Extract the [X, Y] coordinate from the center of the cell holding the provided text.  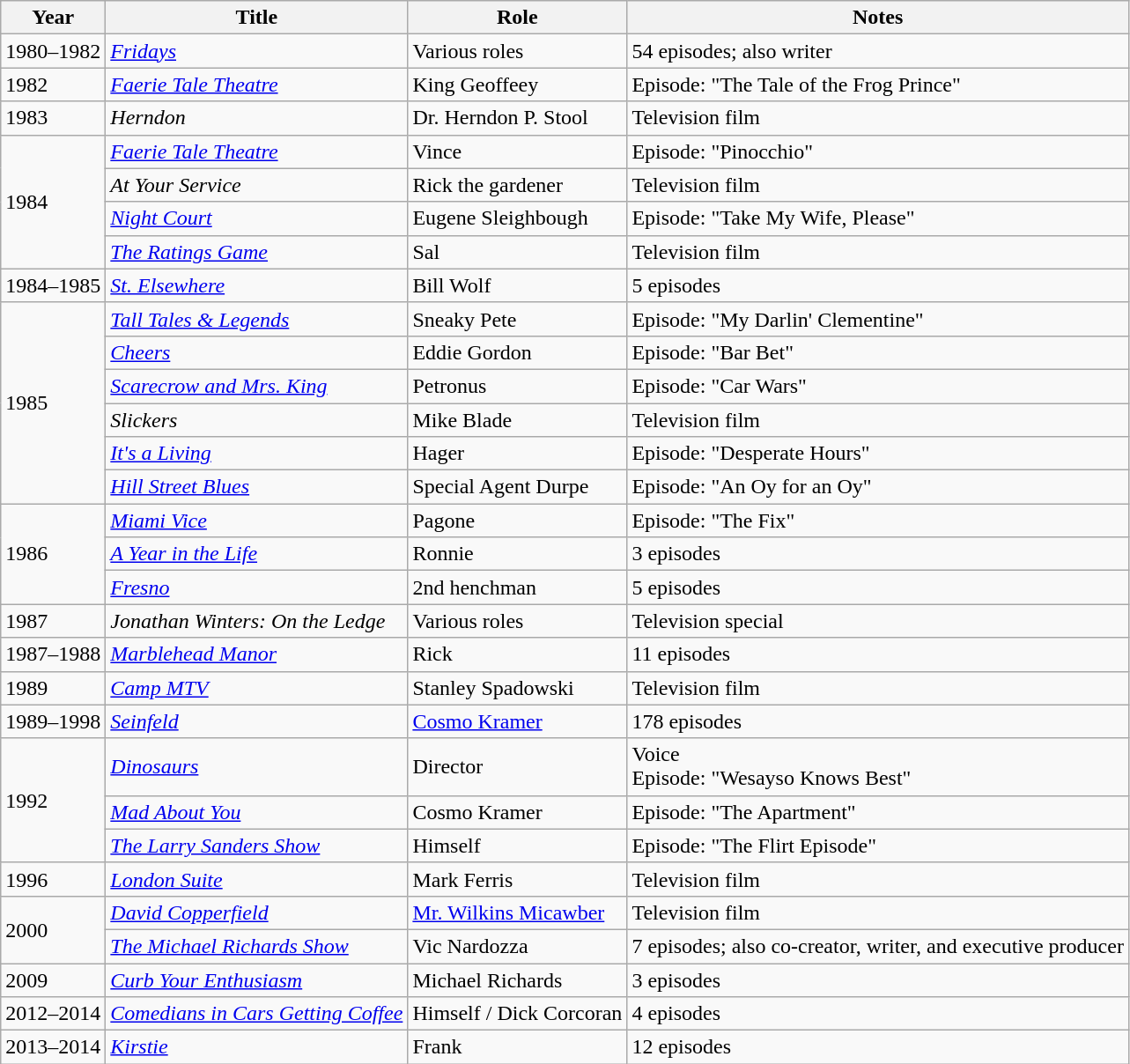
2000 [53, 929]
1980–1982 [53, 51]
1984–1985 [53, 285]
Marblehead Manor [257, 654]
Episode: "My Darlin' Clementine" [878, 319]
2nd henchman [518, 587]
Vic Nardozza [518, 946]
Mike Blade [518, 420]
Episode: "The Apartment" [878, 812]
Kirstie [257, 1047]
Rick [518, 654]
London Suite [257, 879]
Episode: "The Tale of the Frog Prince" [878, 85]
VoiceEpisode: "Wesayso Knows Best" [878, 766]
12 episodes [878, 1047]
1987 [53, 621]
Episode: "Desperate Hours" [878, 454]
Tall Tales & Legends [257, 319]
Pagone [518, 521]
4 episodes [878, 1014]
Camp MTV [257, 688]
Cheers [257, 352]
A Year in the Life [257, 554]
Role [518, 18]
Jonathan Winters: On the Ledge [257, 621]
Himself / Dick Corcoran [518, 1014]
Rick the gardener [518, 185]
The Michael Richards Show [257, 946]
Hill Street Blues [257, 487]
Episode: "Bar Bet" [878, 352]
Mark Ferris [518, 879]
Herndon [257, 118]
At Your Service [257, 185]
Sneaky Pete [518, 319]
54 episodes; also writer [878, 51]
Title [257, 18]
Episode: "An Oy for an Oy" [878, 487]
Director [518, 766]
Stanley Spadowski [518, 688]
Fridays [257, 51]
David Copperfield [257, 913]
1996 [53, 879]
1989 [53, 688]
Episode: "The Flirt Episode" [878, 846]
1983 [53, 118]
Frank [518, 1047]
1984 [53, 202]
Sal [518, 252]
The Larry Sanders Show [257, 846]
St. Elsewhere [257, 285]
1989–1998 [53, 721]
King Geoffeey [518, 85]
Mad About You [257, 812]
7 episodes; also co-creator, writer, and executive producer [878, 946]
The Ratings Game [257, 252]
Vince [518, 151]
Mr. Wilkins Micawber [518, 913]
2009 [53, 980]
Himself [518, 846]
Special Agent Durpe [518, 487]
Curb Your Enthusiasm [257, 980]
Episode: "Pinocchio" [878, 151]
Ronnie [518, 554]
Episode: "Take My Wife, Please" [878, 218]
Eddie Gordon [518, 352]
2013–2014 [53, 1047]
Slickers [257, 420]
178 episodes [878, 721]
Seinfeld [257, 721]
It's a Living [257, 454]
Miami Vice [257, 521]
Episode: "The Fix" [878, 521]
Dinosaurs [257, 766]
1985 [53, 403]
11 episodes [878, 654]
Night Court [257, 218]
Notes [878, 18]
Eugene Sleighbough [518, 218]
Episode: "Car Wars" [878, 386]
Bill Wolf [518, 285]
Hager [518, 454]
Petronus [518, 386]
1992 [53, 800]
Dr. Herndon P. Stool [518, 118]
1987–1988 [53, 654]
1982 [53, 85]
1986 [53, 554]
Television special [878, 621]
Michael Richards [518, 980]
2012–2014 [53, 1014]
Comedians in Cars Getting Coffee [257, 1014]
Scarecrow and Mrs. King [257, 386]
Fresno [257, 587]
Year [53, 18]
